Provide the (x, y) coordinate of the cell's center where the given text is located.  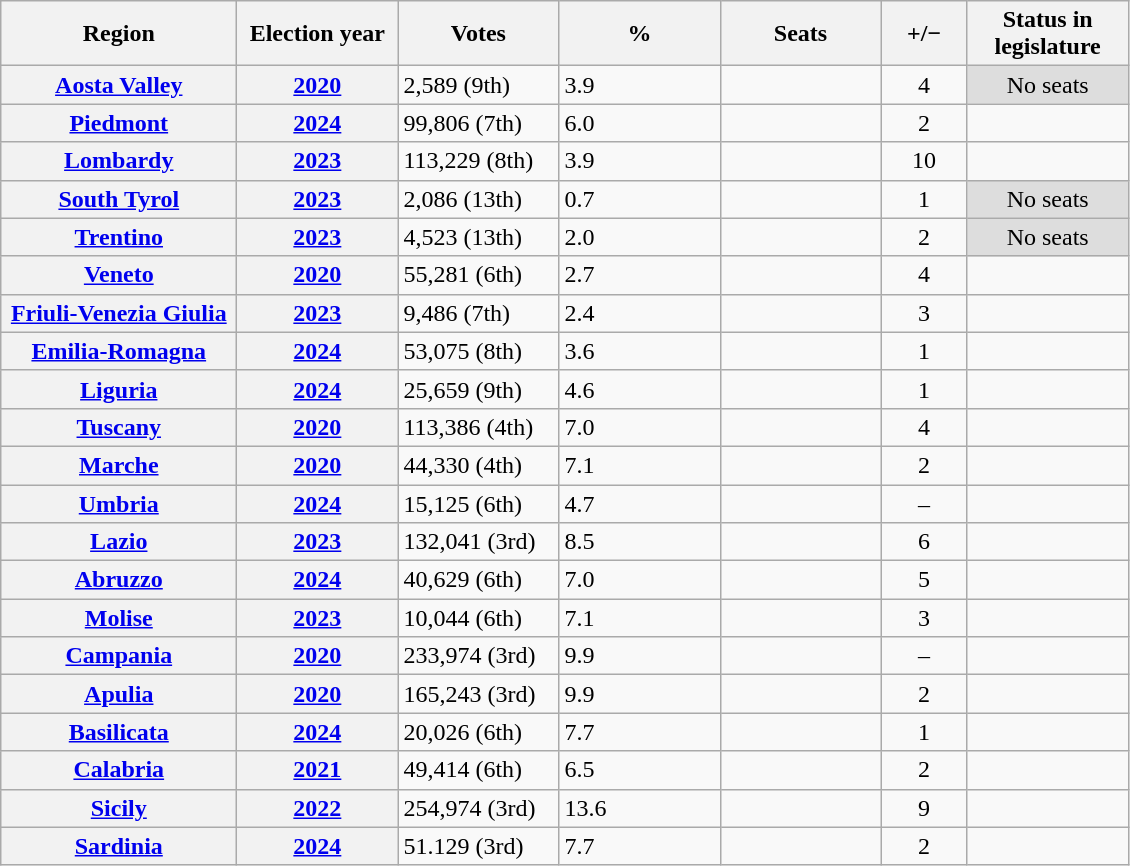
9,486 (7th) (478, 313)
53,075 (8th) (478, 351)
233,974 (3rd) (478, 656)
49,414 (6th) (478, 770)
113,229 (8th) (478, 161)
2,086 (13th) (478, 199)
Lazio (119, 542)
25,659 (9th) (478, 389)
Calabria (119, 770)
Sardinia (119, 846)
9 (924, 808)
254,974 (3rd) (478, 808)
Piedmont (119, 123)
Friuli-Venezia Giulia (119, 313)
6 (924, 542)
Liguria (119, 389)
South Tyrol (119, 199)
Sicily (119, 808)
4,523 (13th) (478, 237)
13.6 (640, 808)
Marche (119, 465)
Apulia (119, 694)
Abruzzo (119, 580)
Campania (119, 656)
Seats (800, 34)
Umbria (119, 503)
Region (119, 34)
10,044 (6th) (478, 618)
Emilia-Romagna (119, 351)
165,243 (3rd) (478, 694)
55,281 (6th) (478, 275)
Basilicata (119, 732)
Molise (119, 618)
99,806 (7th) (478, 123)
+/− (924, 34)
2.7 (640, 275)
2.4 (640, 313)
2021 (318, 770)
Votes (478, 34)
Aosta Valley (119, 85)
3.6 (640, 351)
44,330 (4th) (478, 465)
6.0 (640, 123)
20,026 (6th) (478, 732)
51.129 (3rd) (478, 846)
15,125 (6th) (478, 503)
Lombardy (119, 161)
5 (924, 580)
Trentino (119, 237)
8.5 (640, 542)
113,386 (4th) (478, 427)
40,629 (6th) (478, 580)
132,041 (3rd) (478, 542)
Veneto (119, 275)
4.7 (640, 503)
0.7 (640, 199)
Tuscany (119, 427)
4.6 (640, 389)
10 (924, 161)
2022 (318, 808)
2,589 (9th) (478, 85)
2.0 (640, 237)
Election year (318, 34)
Status in legislature (1048, 34)
6.5 (640, 770)
% (640, 34)
